Detect which cell encompasses the target text, then output its (X, Y) center coordinate. 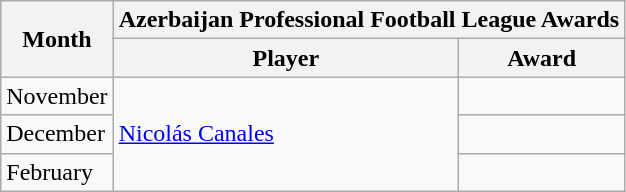
November (57, 96)
Nicolás Canales (286, 134)
Azerbaijan Professional Football League Awards (369, 20)
Award (542, 58)
Month (57, 39)
February (57, 172)
Player (286, 58)
December (57, 134)
